Identify which cell holds the provided text, then report its (x, y) central coordinate. 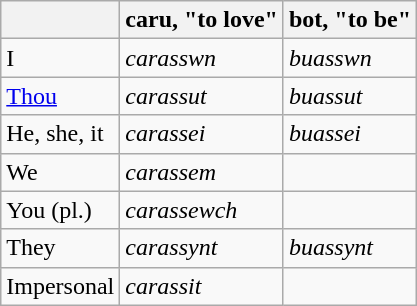
He, she, it (60, 134)
carassynt (202, 248)
carassei (202, 134)
We (60, 172)
carassewch (202, 210)
Impersonal (60, 286)
carasswn (202, 58)
buassut (350, 96)
buassei (350, 134)
buasswn (350, 58)
You (pl.) (60, 210)
carassit (202, 286)
carassut (202, 96)
Thou (60, 96)
I (60, 58)
They (60, 248)
carassem (202, 172)
bot, "to be" (350, 20)
buassynt (350, 248)
caru, "to love" (202, 20)
